Search for the cell housing the specified text and yield its [X, Y] center coordinate. 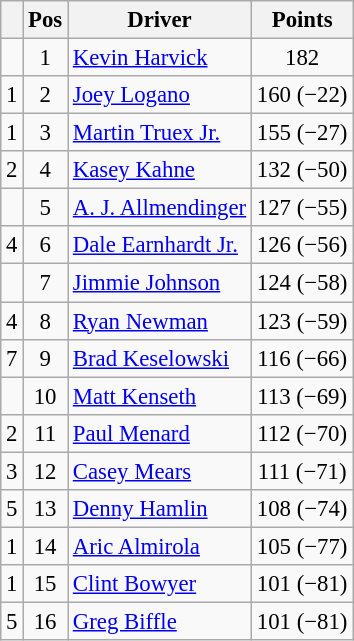
132 (−50) [302, 170]
Greg Biffle [160, 621]
Kasey Kahne [160, 170]
Casey Mears [160, 471]
Matt Kenseth [160, 396]
127 (−55) [302, 208]
126 (−56) [302, 245]
Kevin Harvick [160, 58]
111 (−71) [302, 471]
13 [46, 509]
Aric Almirola [160, 546]
155 (−27) [302, 133]
A. J. Allmendinger [160, 208]
16 [46, 621]
6 [46, 245]
113 (−69) [302, 396]
112 (−70) [302, 433]
182 [302, 58]
Martin Truex Jr. [160, 133]
124 (−58) [302, 283]
12 [46, 471]
14 [46, 546]
9 [46, 358]
Jimmie Johnson [160, 283]
Points [302, 20]
Pos [46, 20]
Clint Bowyer [160, 584]
108 (−74) [302, 509]
10 [46, 396]
123 (−59) [302, 321]
160 (−22) [302, 95]
Denny Hamlin [160, 509]
Paul Menard [160, 433]
Ryan Newman [160, 321]
Dale Earnhardt Jr. [160, 245]
116 (−66) [302, 358]
15 [46, 584]
Brad Keselowski [160, 358]
105 (−77) [302, 546]
11 [46, 433]
8 [46, 321]
Driver [160, 20]
Joey Logano [160, 95]
